Find where the given text appears and provide that cell's center as [x, y] coordinate. 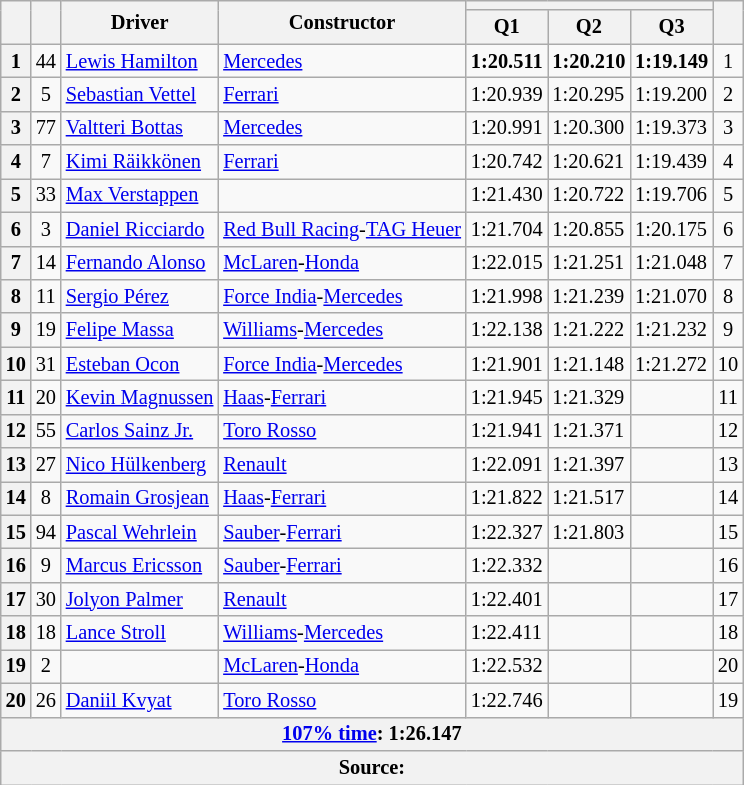
Max Verstappen [140, 195]
1:20.300 [590, 128]
1:22.401 [507, 599]
Source: [372, 767]
Q3 [672, 27]
1:20.621 [590, 162]
Pascal Wehrlein [140, 532]
26 [46, 700]
1:22.746 [507, 700]
1:22.015 [507, 263]
Carlos Sainz Jr. [140, 431]
1:20.175 [672, 229]
Fernando Alonso [140, 263]
Kimi Räikkönen [140, 162]
Romain Grosjean [140, 498]
1:19.439 [672, 162]
1:21.048 [672, 263]
1:21.070 [672, 296]
1:21.998 [507, 296]
Daniil Kvyat [140, 700]
1:20.855 [590, 229]
1:20.210 [590, 61]
1:22.091 [507, 465]
Jolyon Palmer [140, 599]
1:22.138 [507, 330]
1:20.511 [507, 61]
1:21.272 [672, 364]
1:22.411 [507, 633]
Q1 [507, 27]
1:21.232 [672, 330]
Valtteri Bottas [140, 128]
1:19.200 [672, 94]
94 [46, 532]
1:21.704 [507, 229]
55 [46, 431]
30 [46, 599]
Sebastian Vettel [140, 94]
1:21.901 [507, 364]
1:21.803 [590, 532]
1:21.822 [507, 498]
1:21.239 [590, 296]
Lewis Hamilton [140, 61]
1:21.430 [507, 195]
1:21.371 [590, 431]
Marcus Ericsson [140, 565]
1:21.251 [590, 263]
1:22.327 [507, 532]
Lance Stroll [140, 633]
1:20.295 [590, 94]
1:21.397 [590, 465]
1:21.329 [590, 397]
1:20.991 [507, 128]
Driver [140, 22]
31 [46, 364]
1:21.517 [590, 498]
1:21.941 [507, 431]
1:21.222 [590, 330]
1:22.532 [507, 666]
Sergio Pérez [140, 296]
Q2 [590, 27]
Esteban Ocon [140, 364]
Nico Hülkenberg [140, 465]
107% time: 1:26.147 [372, 734]
1:21.148 [590, 364]
1:20.742 [507, 162]
27 [46, 465]
77 [46, 128]
1:20.939 [507, 94]
44 [46, 61]
1:19.149 [672, 61]
1:19.373 [672, 128]
1:20.722 [590, 195]
Kevin Magnussen [140, 397]
Constructor [342, 22]
1:22.332 [507, 565]
Felipe Massa [140, 330]
1:21.945 [507, 397]
Daniel Ricciardo [140, 229]
1:19.706 [672, 195]
33 [46, 195]
Red Bull Racing-TAG Heuer [342, 229]
